Find where the given text appears and provide that cell's center as [x, y] coordinate. 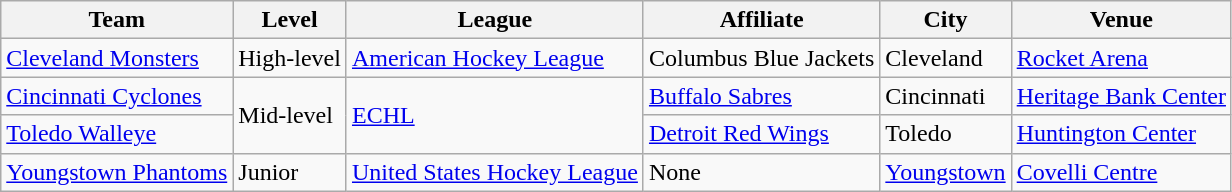
City [946, 20]
Columbus Blue Jackets [761, 58]
High-level [290, 58]
Detroit Red Wings [761, 134]
Rocket Arena [1121, 58]
Youngstown Phantoms [117, 172]
ECHL [494, 115]
Junior [290, 172]
Toledo Walleye [117, 134]
Venue [1121, 20]
Toledo [946, 134]
Level [290, 20]
Heritage Bank Center [1121, 96]
Huntington Center [1121, 134]
Covelli Centre [1121, 172]
Team [117, 20]
American Hockey League [494, 58]
Cleveland Monsters [117, 58]
Mid-level [290, 115]
Buffalo Sabres [761, 96]
Youngstown [946, 172]
Affiliate [761, 20]
League [494, 20]
Cleveland [946, 58]
Cincinnati [946, 96]
United States Hockey League [494, 172]
Cincinnati Cyclones [117, 96]
None [761, 172]
